Detect which cell encompasses the target text, then output its (x, y) center coordinate. 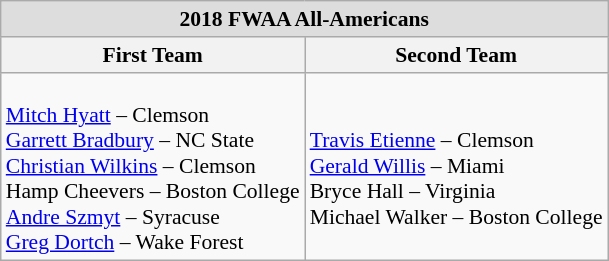
Second Team (456, 55)
2018 FWAA All-Americans (304, 19)
Travis Etienne – Clemson Gerald Willis – Miami Bryce Hall – Virginia Michael Walker – Boston College (456, 166)
First Team (153, 55)
